For the text-containing cell, return its midpoint in (x, y) coordinate format. 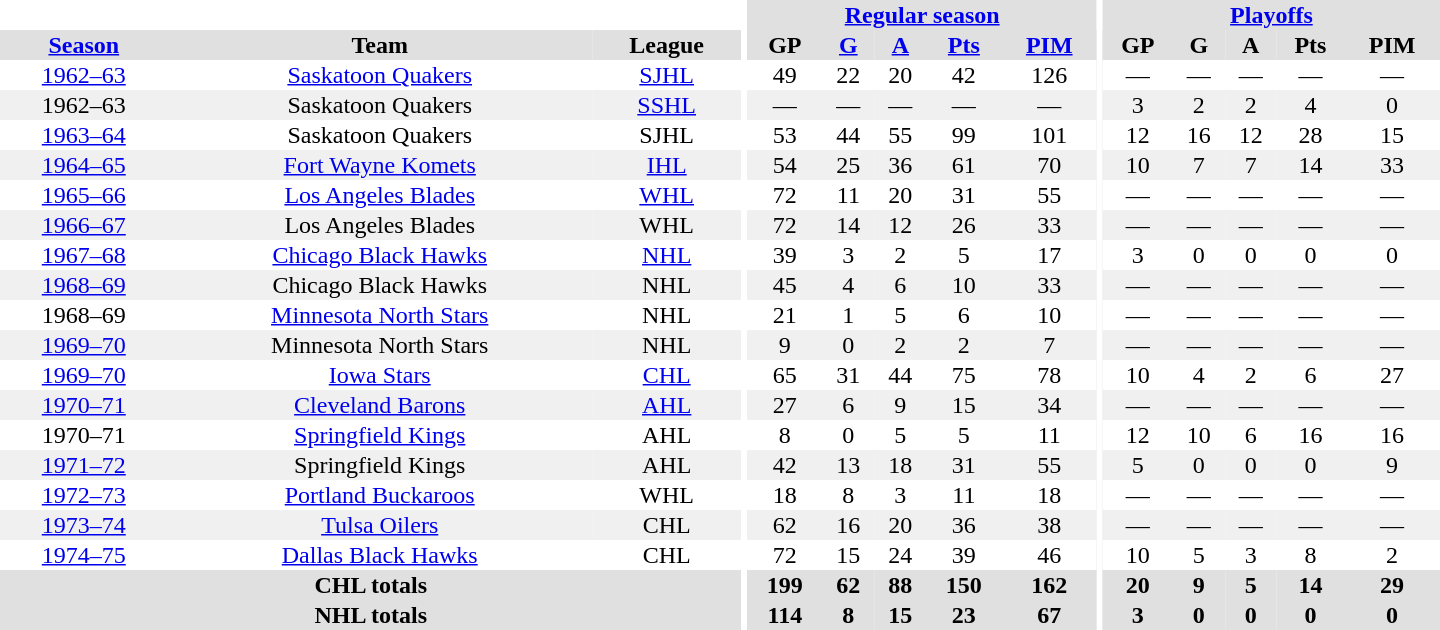
70 (1049, 165)
1973–74 (84, 525)
78 (1049, 375)
1974–75 (84, 555)
75 (964, 375)
Regular season (922, 15)
22 (848, 75)
28 (1310, 135)
Fort Wayne Komets (380, 165)
21 (784, 315)
Iowa Stars (380, 375)
1963–64 (84, 135)
Dallas Black Hawks (380, 555)
Season (84, 45)
25 (848, 165)
99 (964, 135)
67 (1049, 615)
IHL (667, 165)
1966–67 (84, 225)
13 (848, 465)
CHL totals (370, 585)
46 (1049, 555)
League (667, 45)
199 (784, 585)
Portland Buckaroos (380, 495)
45 (784, 285)
1965–66 (84, 195)
Tulsa Oilers (380, 525)
26 (964, 225)
1 (848, 315)
162 (1049, 585)
Team (380, 45)
65 (784, 375)
24 (900, 555)
Playoffs (1272, 15)
17 (1049, 255)
54 (784, 165)
38 (1049, 525)
29 (1392, 585)
1972–73 (84, 495)
SSHL (667, 105)
1967–68 (84, 255)
1964–65 (84, 165)
NHL totals (370, 615)
23 (964, 615)
1971–72 (84, 465)
34 (1049, 405)
114 (784, 615)
49 (784, 75)
88 (900, 585)
126 (1049, 75)
Cleveland Barons (380, 405)
61 (964, 165)
150 (964, 585)
101 (1049, 135)
53 (784, 135)
